Find where the given text appears and provide that cell's center as (X, Y) coordinate. 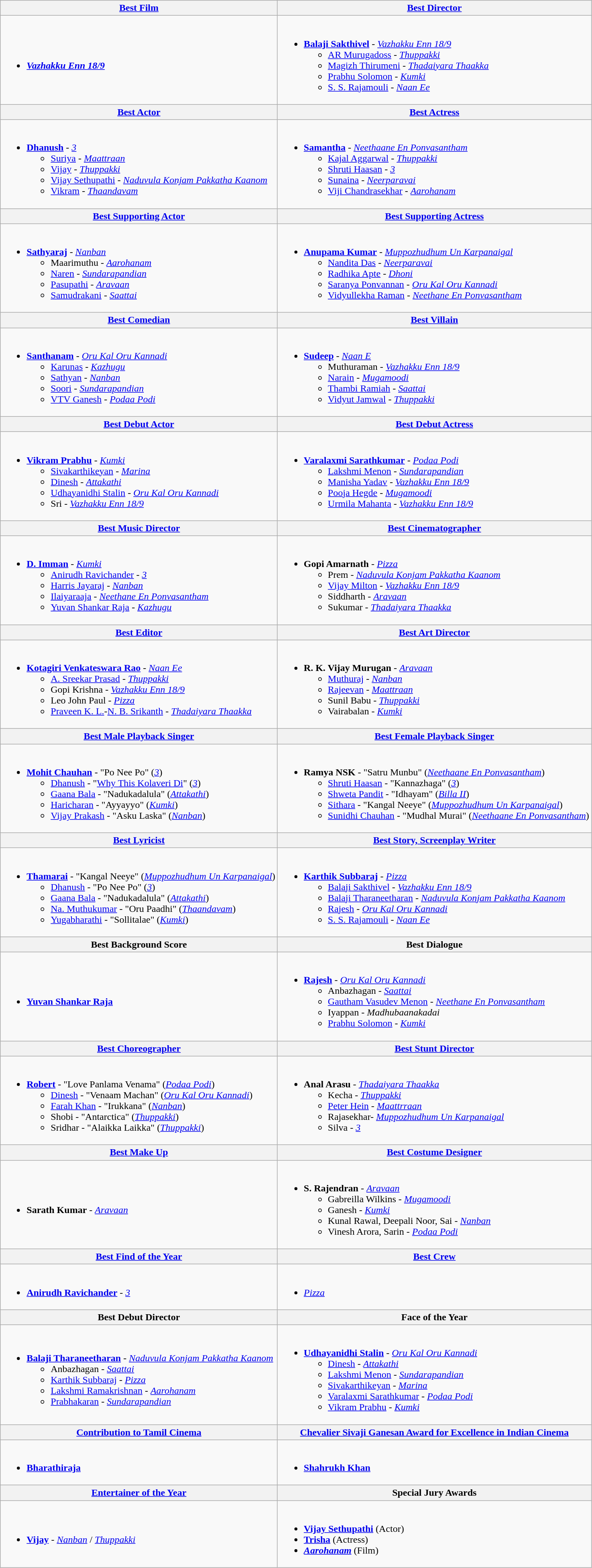
Bharathiraja (139, 1462)
D. Imman - KumkiAnirudh Ravichander - 3Harris Jayaraj - NanbanIlaiyaraaja - Neethane En PonvasanthamYuvan Shankar Raja - Kazhugu (139, 580)
Best Art Director (434, 632)
S. Rajendran - AravaanGabreilla Wilkins - MugamoodiGanesh - KumkiKunal Rawal, Deepali Noor, Sai - NanbanVinesh Arora, Sarin - Podaa Podi (434, 1205)
Sathyaraj - NanbanMaarimuthu - AarohanamNaren - SundarapandianPasupathi - AravaanSamudrakani - Saattai (139, 268)
R. K. Vijay Murugan - AravaanMuthuraj - NanbanRajeevan - MaattraanSunil Babu - ThuppakkiVairabalan - Kumki (434, 684)
Best Cinematographer (434, 528)
Best Stunt Director (434, 1048)
Best Female Playback Singer (434, 736)
Dhanush - 3Suriya - MaattraanVijay - ThuppakkiVijay Sethupathi - Naduvula Konjam Pakkatha KaanomVikram - Thaandavam (139, 164)
Anirudh Ravichander - 3 (139, 1287)
Sudeep - Naan EMuthuraman - Vazhakku Enn 18/9Narain - MugamoodiThambi Ramiah - SaattaiVidyut Jamwal - Thuppakki (434, 372)
Anal Arasu - Thadaiyara ThaakkaKecha - ThuppakkiPeter Hein - MaattrraanRajasekhar- Muppozhudhum Un KarpanaigalSilva - 3 (434, 1100)
Samantha - Neethaane En PonvasanthamKajal Aggarwal - ThuppakkiShruti Haasan - 3Sunaina - NeerparavaiViji Chandrasekhar - Aarohanam (434, 164)
Best Actress (434, 112)
Vikram Prabhu - KumkiSivakarthikeyan - MarinaDinesh - AttakathiUdhayanidhi Stalin - Oru Kal Oru KannadiSri - Vazhakku Enn 18/9 (139, 476)
Special Jury Awards (434, 1493)
Best Supporting Actor (139, 216)
Vijay - Nanban / Thuppakki (139, 1534)
Best Male Playback Singer (139, 736)
Best Film (139, 8)
Vazhakku Enn 18/9 (139, 60)
Best Find of the Year (139, 1256)
Best Choreographer (139, 1048)
Gopi Amarnath - PizzaPrem - Naduvula Konjam Pakkatha KaanomVijay Milton - Vazhakku Enn 18/9Siddharth - AravaanSukumar - Thadaiyara Thaakka (434, 580)
Best Debut Actress (434, 424)
Best Music Director (139, 528)
Yuvan Shankar Raja (139, 997)
Entertainer of the Year (139, 1493)
Best Supporting Actress (434, 216)
Best Dialogue (434, 944)
Best Director (434, 8)
Best Costume Designer (434, 1152)
Best Debut Director (139, 1317)
Best Lyricist (139, 840)
Best Actor (139, 112)
Santhanam - Oru Kal Oru KannadiKarunas - KazhuguSathyan - NanbanSoori - SundarapandianVTV Ganesh - Podaa Podi (139, 372)
Best Editor (139, 632)
Sarath Kumar - Aravaan (139, 1205)
Best Debut Actor (139, 424)
Vijay Sethupathi (Actor)Trisha (Actress)Aarohanam (Film) (434, 1534)
Best Crew (434, 1256)
Best Villain (434, 320)
Best Background Score (139, 944)
Chevalier Sivaji Ganesan Award for Excellence in Indian Cinema (434, 1432)
Best Story, Screenplay Writer (434, 840)
Contribution to Tamil Cinema (139, 1432)
Shahrukh Khan (434, 1462)
Best Make Up (139, 1152)
Rajesh - Oru Kal Oru KannadiAnbazhagan - SaattaiGautham Vasudev Menon - Neethane En PonvasanthamIyappan - MadhubaanakadaiPrabhu Solomon - Kumki (434, 997)
Best Comedian (139, 320)
Pizza (434, 1287)
Face of the Year (434, 1317)
Balaji Sakthivel - Vazhakku Enn 18/9AR Murugadoss - ThuppakkiMagizh Thirumeni - Thadaiyara ThaakkaPrabhu Solomon - KumkiS. S. Rajamouli - Naan Ee (434, 60)
